Find where the given text appears and provide that cell's center as (x, y) coordinate. 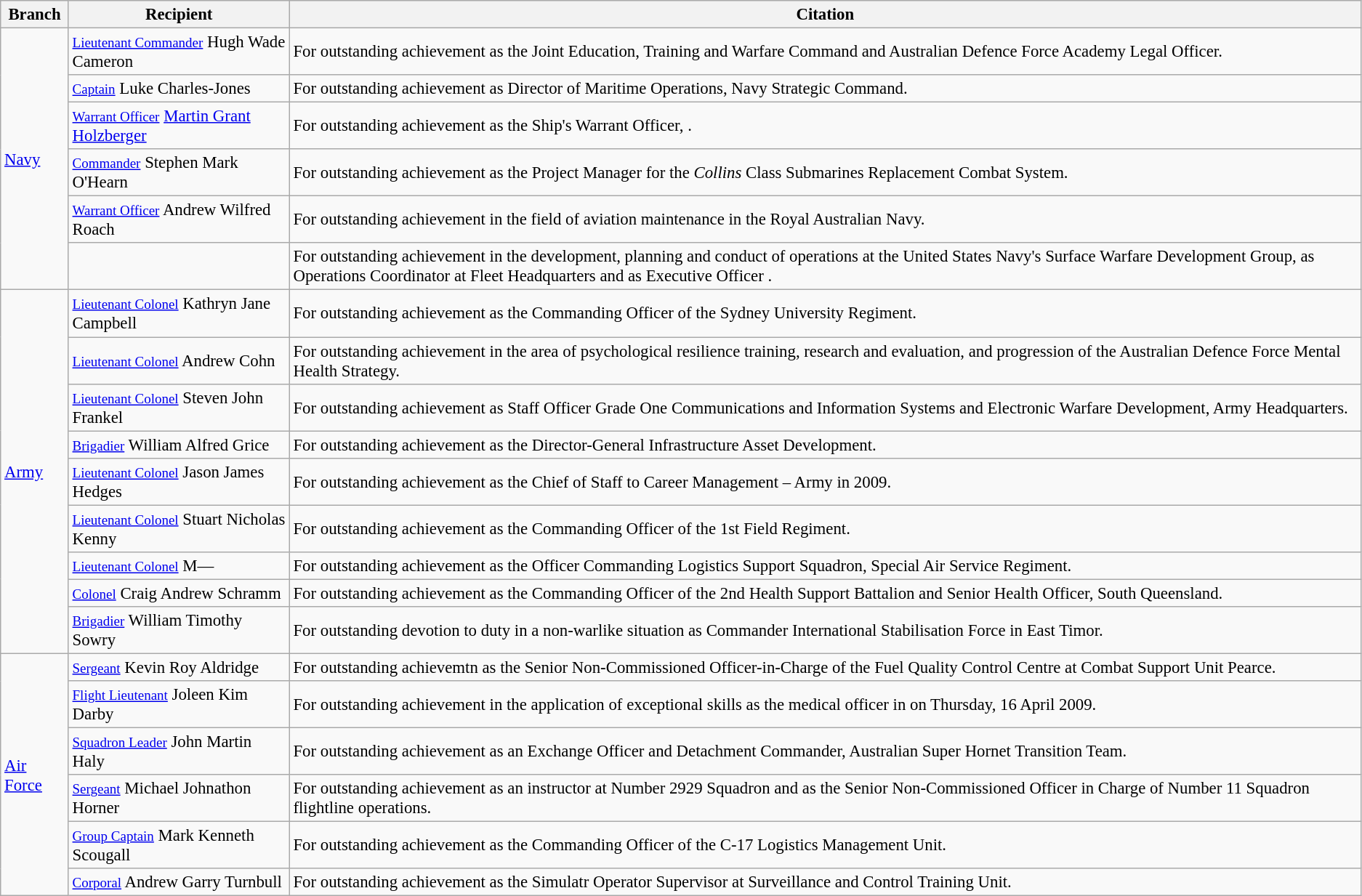
Army (35, 472)
Lieutenant Colonel M— (179, 566)
Lieutenant Colonel Jason James Hedges (179, 481)
Branch (35, 15)
Brigadier William Timothy Sowry (179, 631)
For outstanding achievement as the Commanding Officer of the 2nd Health Support Battalion and Senior Health Officer, South Queensland. (825, 593)
Recipient (179, 15)
For outstanding achievement as an Exchange Officer and Detachment Commander, Australian Super Hornet Transition Team. (825, 751)
Brigadier William Alfred Grice (179, 445)
Lieutenant Colonel Steven John Frankel (179, 407)
For outstanding achievement as the Commanding Officer of the C-17 Logistics Management Unit. (825, 846)
For outstanding devotion to duty in a non-warlike situation as Commander International Stabilisation Force in East Timor. (825, 631)
For outstanding achievement as the Commanding Officer of the 1st Field Regiment. (825, 529)
Commander Stephen Mark O'Hearn (179, 173)
Navy (35, 160)
Lieutenant Colonel Andrew Cohn (179, 360)
For outstanding achievement as the Joint Education, Training and Warfare Command and Australian Defence Force Academy Legal Officer. (825, 52)
Sergeant Michael Johnathon Horner (179, 798)
Sergeant Kevin Roy Aldridge (179, 667)
For outstanding achievement as Staff Officer Grade One Communications and Information Systems and Electronic Warfare Development, Army Headquarters. (825, 407)
Flight Lieutenant Joleen Kim Darby (179, 705)
Citation (825, 15)
Captain Luke Charles-Jones (179, 89)
Lieutenant Colonel Kathryn Jane Campbell (179, 314)
Group Captain Mark Kenneth Scougall (179, 846)
For outstanding achievement as the Chief of Staff to Career Management – Army in 2009. (825, 481)
For outstanding achievement as the Simulatr Operator Supervisor at Surveillance and Control Training Unit. (825, 882)
For outstanding achievement as the Officer Commanding Logistics Support Squadron, Special Air Service Regiment. (825, 566)
Squadron Leader John Martin Haly (179, 751)
Colonel Craig Andrew Schramm (179, 593)
For outstanding achievement in the field of aviation maintenance in the Royal Australian Navy. (825, 219)
For outstanding achievement as Director of Maritime Operations, Navy Strategic Command. (825, 89)
For outstanding achievement in the application of exceptional skills as the medical officer in on Thursday, 16 April 2009. (825, 705)
Lieutenant Colonel Stuart Nicholas Kenny (179, 529)
For outstanding achievement as the Director-General Infrastructure Asset Development. (825, 445)
Lieutenant Commander Hugh Wade Cameron (179, 52)
For outstanding achievement as the Project Manager for the Collins Class Submarines Replacement Combat System. (825, 173)
Air Force (35, 775)
Warrant Officer Andrew Wilfred Roach (179, 219)
Warrant Officer Martin Grant Holzberger (179, 126)
For outstanding achievement as the Commanding Officer of the Sydney University Regiment. (825, 314)
Corporal Andrew Garry Turnbull (179, 882)
For outstanding achievement as the Ship's Warrant Officer, . (825, 126)
For outstanding achievemtn as the Senior Non-Commissioned Officer-in-Charge of the Fuel Quality Control Centre at Combat Support Unit Pearce. (825, 667)
